Return [X, Y] of the center of cell containing provided text 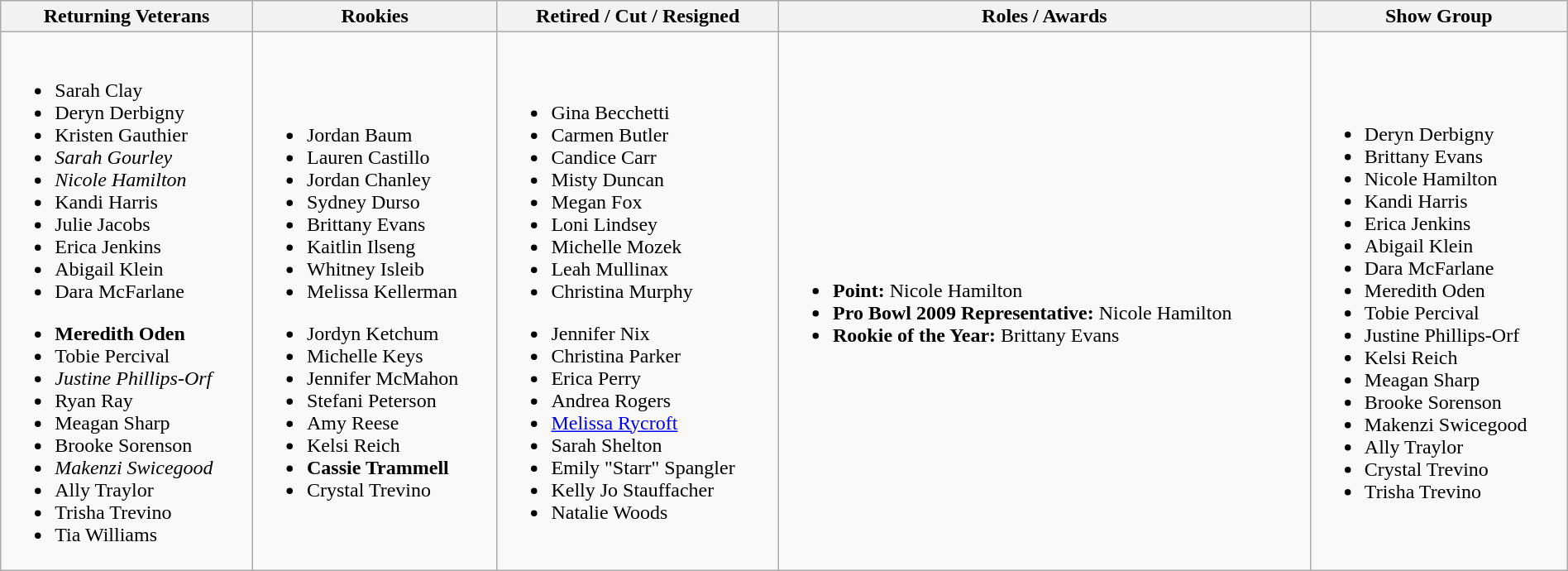
Rookies [374, 17]
Retired / Cut / Resigned [638, 17]
Point: Nicole HamiltonPro Bowl 2009 Representative: Nicole HamiltonRookie of the Year: Brittany Evans [1045, 301]
Show Group [1439, 17]
Roles / Awards [1045, 17]
Returning Veterans [127, 17]
